For the text-containing cell, return its midpoint in [X, Y] coordinate format. 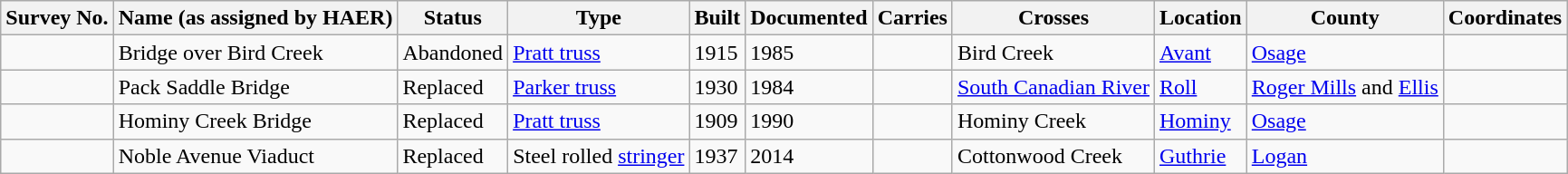
Location [1201, 18]
Survey No. [57, 18]
Guthrie [1201, 156]
Roger Mills and Ellis [1344, 87]
County [1344, 18]
1985 [809, 53]
1909 [717, 121]
Name (as assigned by HAER) [255, 18]
South Canadian River [1053, 87]
Noble Avenue Viaduct [255, 156]
Roll [1201, 87]
Bridge over Bird Creek [255, 53]
1937 [717, 156]
Documented [809, 18]
Parker truss [599, 87]
Cottonwood Creek [1053, 156]
Avant [1201, 53]
Crosses [1053, 18]
Hominy [1201, 121]
1990 [809, 121]
Type [599, 18]
Steel rolled stringer [599, 156]
Pack Saddle Bridge [255, 87]
Carries [912, 18]
Hominy Creek [1053, 121]
Hominy Creek Bridge [255, 121]
Built [717, 18]
2014 [809, 156]
1984 [809, 87]
Abandoned [453, 53]
Bird Creek [1053, 53]
Coordinates [1505, 18]
Logan [1344, 156]
1915 [717, 53]
1930 [717, 87]
Status [453, 18]
